Output the [X, Y] coordinate of the center of the cell containing the given text.  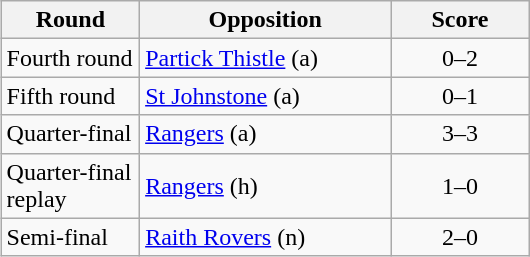
Fourth round [70, 58]
0–1 [460, 96]
Quarter-final replay [70, 186]
0–2 [460, 58]
Semi-final [70, 237]
1–0 [460, 186]
Partick Thistle (a) [266, 58]
Rangers (a) [266, 134]
Score [460, 20]
Round [70, 20]
Raith Rovers (n) [266, 237]
Opposition [266, 20]
Rangers (h) [266, 186]
Fifth round [70, 96]
2–0 [460, 237]
St Johnstone (a) [266, 96]
3–3 [460, 134]
Quarter-final [70, 134]
